Capture the cell that displays the provided text and extract its (X, Y) central coordinate. 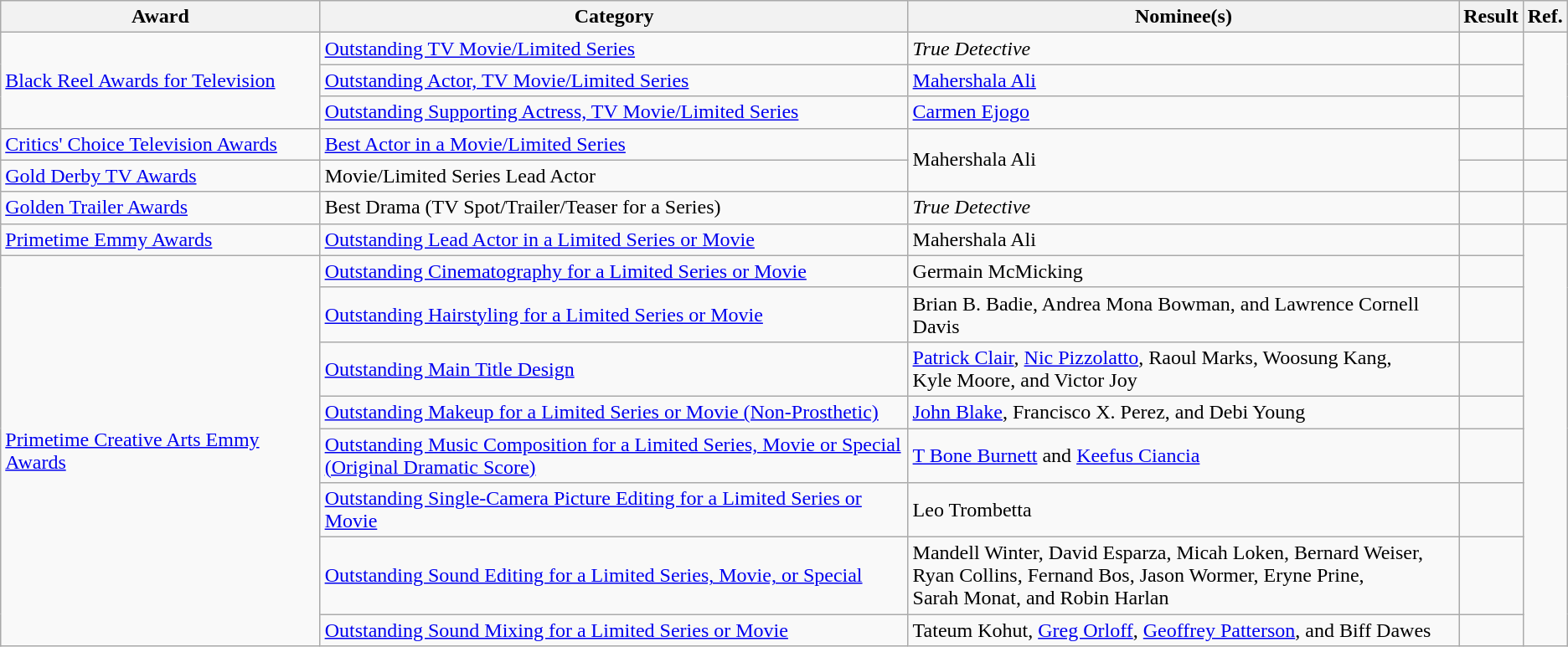
Brian B. Badie, Andrea Mona Bowman, and Lawrence Cornell Davis (1184, 315)
Tateum Kohut, Greg Orloff, Geoffrey Patterson, and Biff Dawes (1184, 630)
Germain McMicking (1184, 271)
Outstanding Sound Mixing for a Limited Series or Movie (614, 630)
T Bone Burnett and Keefus Ciancia (1184, 455)
Leo Trombetta (1184, 511)
Outstanding TV Movie/Limited Series (614, 49)
Best Drama (TV Spot/Trailer/Teaser for a Series) (614, 208)
Gold Derby TV Awards (161, 176)
Outstanding Main Title Design (614, 368)
Outstanding Hairstyling for a Limited Series or Movie (614, 315)
Primetime Creative Arts Emmy Awards (161, 450)
Award (161, 17)
Outstanding Sound Editing for a Limited Series, Movie, or Special (614, 576)
Carmen Ejogo (1184, 112)
Golden Trailer Awards (161, 208)
Outstanding Music Composition for a Limited Series, Movie or Special (Original Dramatic Score) (614, 455)
Nominee(s) (1184, 17)
Outstanding Makeup for a Limited Series or Movie (Non-Prosthetic) (614, 412)
Movie/Limited Series Lead Actor (614, 176)
Category (614, 17)
Black Reel Awards for Television (161, 80)
Outstanding Cinematography for a Limited Series or Movie (614, 271)
Ref. (1545, 17)
Primetime Emmy Awards (161, 239)
Patrick Clair, Nic Pizzolatto, Raoul Marks, Woosung Kang, Kyle Moore, and Victor Joy (1184, 368)
Result (1491, 17)
Outstanding Single-Camera Picture Editing for a Limited Series or Movie (614, 511)
John Blake, Francisco X. Perez, and Debi Young (1184, 412)
Outstanding Supporting Actress, TV Movie/Limited Series (614, 112)
Mandell Winter, David Esparza, Micah Loken, Bernard Weiser, Ryan Collins, Fernand Bos, Jason Wormer, Eryne Prine, Sarah Monat, and Robin Harlan (1184, 576)
Critics' Choice Television Awards (161, 144)
Outstanding Lead Actor in a Limited Series or Movie (614, 239)
Best Actor in a Movie/Limited Series (614, 144)
Outstanding Actor, TV Movie/Limited Series (614, 80)
